Identify which cell holds the provided text, then report its (X, Y) central coordinate. 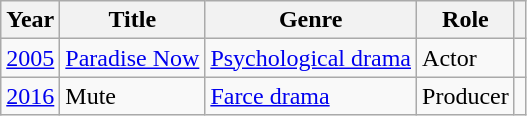
Year (30, 20)
Producer (466, 96)
Mute (132, 96)
Actor (466, 58)
Role (466, 20)
2016 (30, 96)
Psychological drama (311, 58)
Genre (311, 20)
Paradise Now (132, 58)
Title (132, 20)
2005 (30, 58)
Farce drama (311, 96)
